Return [x, y] of the center of cell containing provided text 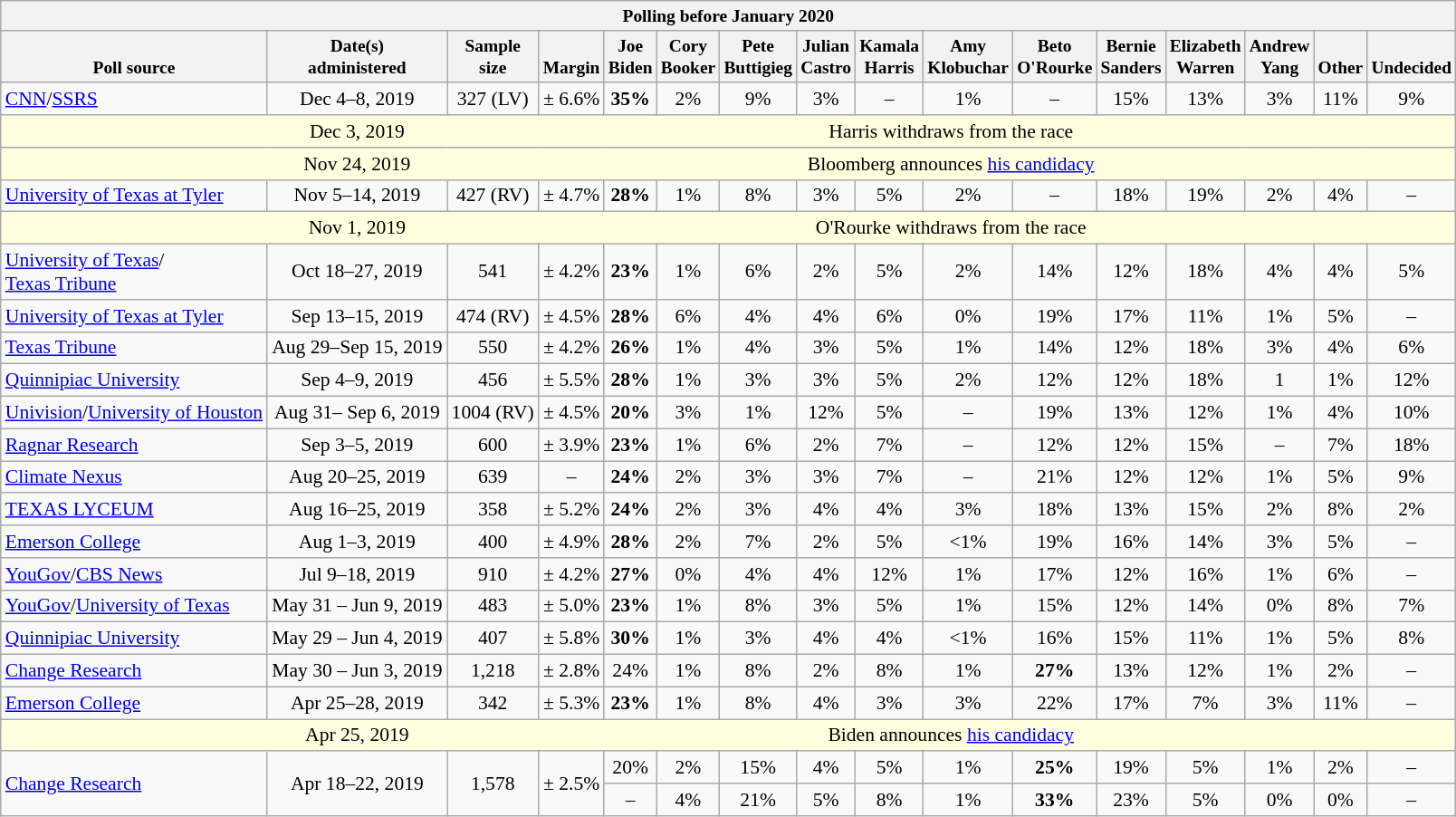
600 [493, 445]
Sep 4–9, 2019 [357, 380]
Univision/University of Houston [134, 413]
910 [493, 574]
Ragnar Research [134, 445]
22% [1055, 703]
Date(s)administered [357, 56]
± 5.3% [571, 703]
1 [1279, 380]
± 5.0% [571, 606]
Apr 25–28, 2019 [357, 703]
358 [493, 510]
May 31 – Jun 9, 2019 [357, 606]
Undecided [1412, 56]
CNN/SSRS [134, 100]
O'Rourke withdraws from the race [952, 228]
427 (RV) [493, 196]
TEXAS LYCEUM [134, 510]
University of Texas/Texas Tribune [134, 272]
Sep 3–5, 2019 [357, 445]
YouGov/CBS News [134, 574]
639 [493, 477]
± 3.9% [571, 445]
JoeBiden [630, 56]
483 [493, 606]
ElizabethWarren [1205, 56]
Aug 1–3, 2019 [357, 542]
30% [630, 639]
Samplesize [493, 56]
± 4.9% [571, 542]
PeteButtigieg [759, 56]
342 [493, 703]
YouGov/University of Texas [134, 606]
Jul 9–18, 2019 [357, 574]
400 [493, 542]
474 (RV) [493, 316]
May 29 – Jun 4, 2019 [357, 639]
Climate Nexus [134, 477]
± 6.6% [571, 100]
550 [493, 348]
May 30 – Jun 3, 2019 [357, 671]
407 [493, 639]
Dec 3, 2019 [357, 131]
JulianCastro [826, 56]
Apr 25, 2019 [357, 735]
1,218 [493, 671]
456 [493, 380]
Oct 18–27, 2019 [357, 272]
AndrewYang [1279, 56]
Biden announces his candidacy [952, 735]
± 2.5% [571, 784]
± 5.2% [571, 510]
327 (LV) [493, 100]
Aug 16–25, 2019 [357, 510]
Nov 5–14, 2019 [357, 196]
KamalaHarris [889, 56]
1,578 [493, 784]
BetoO'Rourke [1055, 56]
10% [1412, 413]
Polling before January 2020 [728, 16]
CoryBooker [688, 56]
Sep 13–15, 2019 [357, 316]
± 2.8% [571, 671]
Texas Tribune [134, 348]
BernieSanders [1131, 56]
Poll source [134, 56]
26% [630, 348]
541 [493, 272]
Bloomberg announces his candidacy [952, 164]
± 5.8% [571, 639]
Margin [571, 56]
Nov 24, 2019 [357, 164]
± 5.5% [571, 380]
Aug 20–25, 2019 [357, 477]
Nov 1, 2019 [357, 228]
Apr 18–22, 2019 [357, 784]
Other [1340, 56]
1004 (RV) [493, 413]
Aug 29–Sep 15, 2019 [357, 348]
Harris withdraws from the race [952, 131]
Dec 4–8, 2019 [357, 100]
25% [1055, 768]
AmyKlobuchar [969, 56]
Aug 31– Sep 6, 2019 [357, 413]
35% [630, 100]
33% [1055, 800]
± 4.7% [571, 196]
